Capture the cell that displays the provided text and extract its (X, Y) central coordinate. 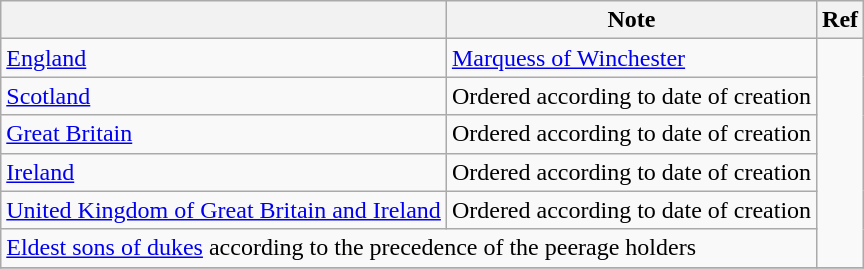
Note (631, 20)
United Kingdom of Great Britain and Ireland (224, 210)
Ireland (224, 172)
Marquess of Winchester (631, 58)
Ref (840, 20)
Great Britain (224, 134)
Scotland (224, 96)
Eldest sons of dukes according to the precedence of the peerage holders (409, 248)
England (224, 58)
